Return the (x, y) coordinate for the center point of the cell that contains the specified text.  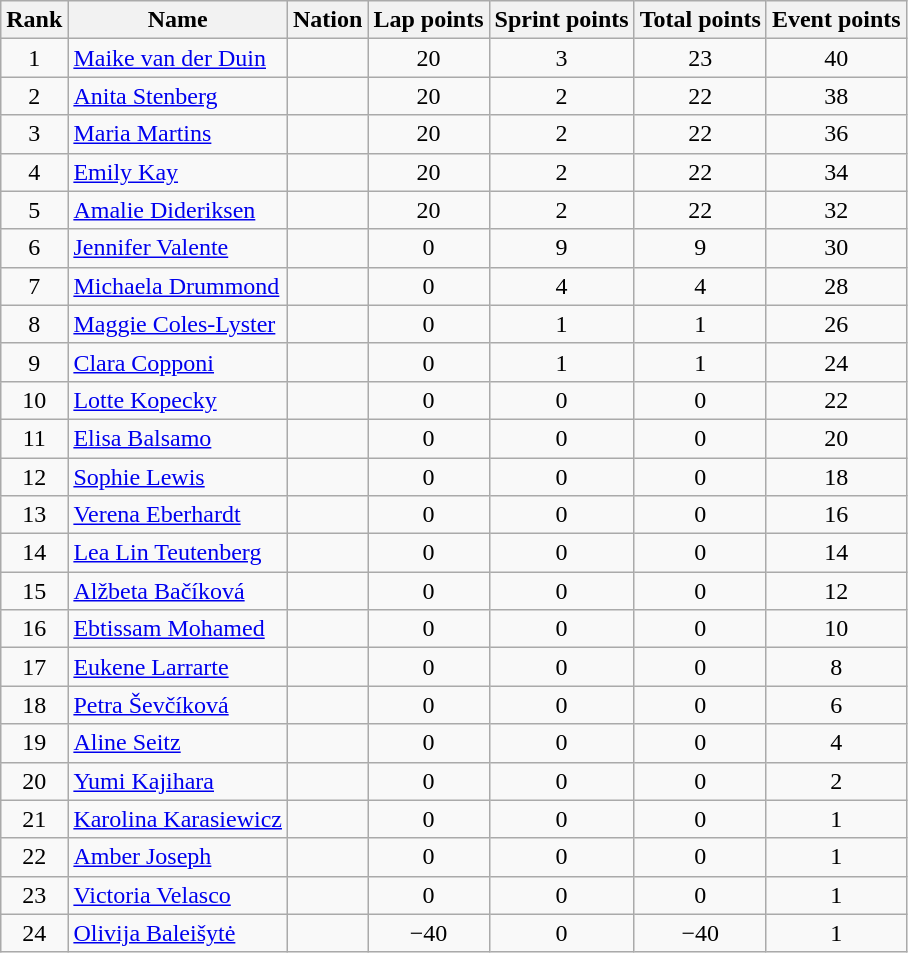
32 (836, 210)
Lap points (428, 20)
Rank (34, 20)
7 (34, 286)
Maggie Coles-Lyster (178, 324)
Victoria Velasco (178, 895)
Karolina Karasiewicz (178, 819)
13 (34, 515)
Eukene Larrarte (178, 667)
Lea Lin Teutenberg (178, 553)
Sophie Lewis (178, 477)
Olivija Baleišytė (178, 933)
17 (34, 667)
5 (34, 210)
Amber Joseph (178, 857)
21 (34, 819)
40 (836, 58)
Emily Kay (178, 172)
Name (178, 20)
Petra Ševčíková (178, 705)
Event points (836, 20)
15 (34, 591)
Clara Copponi (178, 362)
Verena Eberhardt (178, 515)
Sprint points (562, 20)
Amalie Dideriksen (178, 210)
Michaela Drummond (178, 286)
Maria Martins (178, 134)
28 (836, 286)
19 (34, 743)
Jennifer Valente (178, 248)
26 (836, 324)
Lotte Kopecky (178, 400)
Maike van der Duin (178, 58)
Ebtissam Mohamed (178, 629)
34 (836, 172)
Elisa Balsamo (178, 438)
Nation (327, 20)
Alžbeta Bačíková (178, 591)
Yumi Kajihara (178, 781)
36 (836, 134)
Anita Stenberg (178, 96)
38 (836, 96)
11 (34, 438)
Aline Seitz (178, 743)
Total points (700, 20)
30 (836, 248)
